Find where the given text appears and provide that cell's center as [X, Y] coordinate. 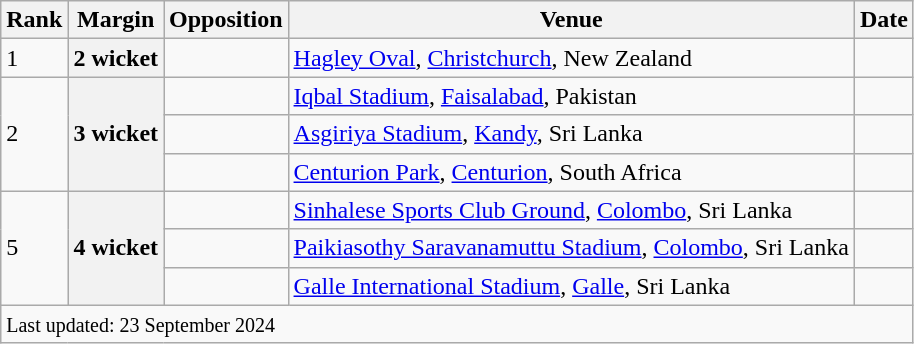
Margin [116, 20]
Sinhalese Sports Club Ground, Colombo, Sri Lanka [571, 210]
1 [34, 58]
Opposition [226, 20]
Venue [571, 20]
Galle International Stadium, Galle, Sri Lanka [571, 286]
Centurion Park, Centurion, South Africa [571, 172]
Date [884, 20]
Iqbal Stadium, Faisalabad, Pakistan [571, 96]
Hagley Oval, Christchurch, New Zealand [571, 58]
2 wicket [116, 58]
Paikiasothy Saravanamuttu Stadium, Colombo, Sri Lanka [571, 248]
Asgiriya Stadium, Kandy, Sri Lanka [571, 134]
4 wicket [116, 248]
3 wicket [116, 134]
5 [34, 248]
Last updated: 23 September 2024 [458, 324]
2 [34, 134]
Rank [34, 20]
